Detect which cell encompasses the target text, then output its [x, y] center coordinate. 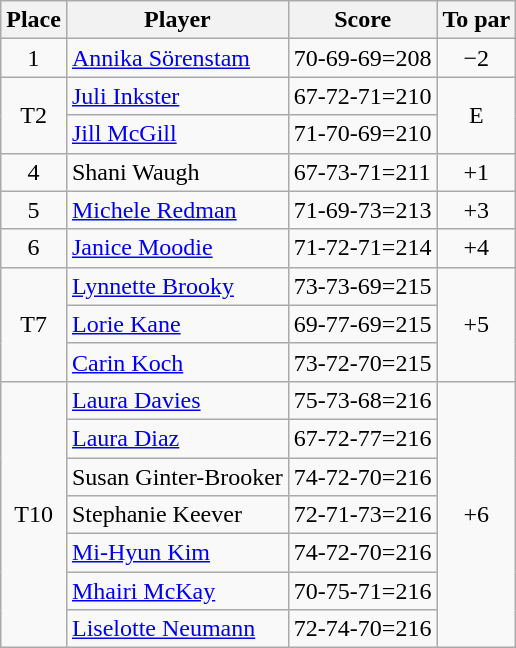
+6 [476, 514]
72-71-73=216 [362, 515]
Michele Redman [177, 210]
+5 [476, 324]
Carin Koch [177, 362]
73-73-69=215 [362, 286]
Shani Waugh [177, 172]
67-72-77=216 [362, 438]
Janice Moodie [177, 248]
Laura Diaz [177, 438]
67-72-71=210 [362, 96]
Juli Inkster [177, 96]
Mhairi McKay [177, 591]
Jill McGill [177, 134]
Laura Davies [177, 400]
T10 [34, 514]
73-72-70=215 [362, 362]
+1 [476, 172]
71-69-73=213 [362, 210]
4 [34, 172]
70-75-71=216 [362, 591]
70-69-69=208 [362, 58]
Player [177, 20]
Place [34, 20]
E [476, 115]
5 [34, 210]
69-77-69=215 [362, 324]
T7 [34, 324]
Susan Ginter-Brooker [177, 477]
Annika Sörenstam [177, 58]
T2 [34, 115]
6 [34, 248]
Lynnette Brooky [177, 286]
71-72-71=214 [362, 248]
75-73-68=216 [362, 400]
71-70-69=210 [362, 134]
67-73-71=211 [362, 172]
Liselotte Neumann [177, 629]
+3 [476, 210]
+4 [476, 248]
Mi-Hyun Kim [177, 553]
1 [34, 58]
Lorie Kane [177, 324]
72-74-70=216 [362, 629]
Score [362, 20]
−2 [476, 58]
Stephanie Keever [177, 515]
To par [476, 20]
